Search for the cell housing the specified text and yield its (x, y) center coordinate. 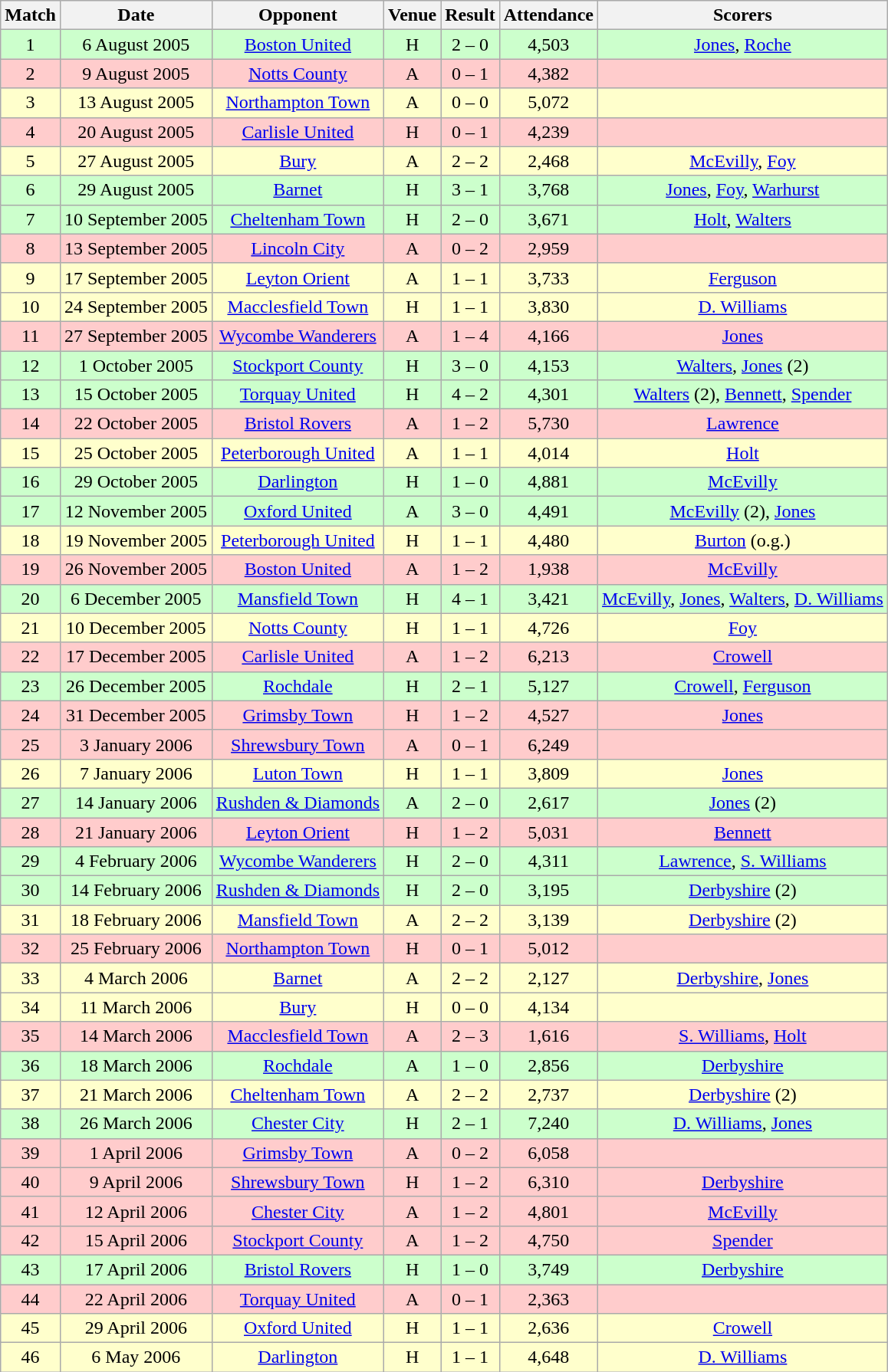
13 (31, 395)
Date (136, 15)
2,959 (548, 248)
4,491 (548, 511)
22 October 2005 (136, 424)
9 August 2005 (136, 74)
2,468 (548, 161)
Jones, Roche (743, 44)
3,421 (548, 599)
20 August 2005 (136, 132)
Lincoln City (298, 248)
27 September 2005 (136, 336)
Walters, Jones (2) (743, 366)
2,636 (548, 1328)
15 October 2005 (136, 395)
4,726 (548, 628)
18 March 2006 (136, 1065)
4,239 (548, 132)
46 (31, 1357)
Burton (o.g.) (743, 540)
29 October 2005 (136, 482)
29 April 2006 (136, 1328)
2,856 (548, 1065)
Foy (743, 628)
3 (31, 103)
44 (31, 1299)
1 (31, 44)
20 (31, 599)
27 August 2005 (136, 161)
5,127 (548, 686)
Scorers (743, 15)
14 (31, 424)
4 (31, 132)
42 (31, 1240)
28 (31, 832)
3,768 (548, 190)
7,240 (548, 1124)
1 October 2005 (136, 366)
Opponent (298, 15)
22 (31, 657)
5,730 (548, 424)
3 January 2006 (136, 744)
6,213 (548, 657)
14 February 2006 (136, 891)
Attendance (548, 15)
31 December 2005 (136, 715)
Holt (743, 453)
3,733 (548, 277)
1 – 4 (470, 336)
10 (31, 307)
4,382 (548, 74)
4,881 (548, 482)
10 September 2005 (136, 219)
12 April 2006 (136, 1211)
23 (31, 686)
Lawrence (743, 424)
27 (31, 803)
41 (31, 1211)
3,671 (548, 219)
8 (31, 248)
4 – 2 (470, 395)
4,648 (548, 1357)
4,153 (548, 366)
26 December 2005 (136, 686)
Result (470, 15)
1,616 (548, 1036)
25 February 2006 (136, 949)
4 February 2006 (136, 862)
17 (31, 511)
30 (31, 891)
McEvilly, Foy (743, 161)
35 (31, 1036)
4 March 2006 (136, 978)
Spender (743, 1240)
2,363 (548, 1299)
25 (31, 744)
6,310 (548, 1182)
5,072 (548, 103)
2,617 (548, 803)
13 August 2005 (136, 103)
26 March 2006 (136, 1124)
26 (31, 773)
6 December 2005 (136, 599)
22 April 2006 (136, 1299)
3,195 (548, 891)
Jones (2) (743, 803)
18 (31, 540)
Derbyshire, Jones (743, 978)
38 (31, 1124)
19 (31, 569)
4,750 (548, 1240)
1 April 2006 (136, 1153)
29 (31, 862)
36 (31, 1065)
3,749 (548, 1269)
11 March 2006 (136, 1007)
21 January 2006 (136, 832)
1,938 (548, 569)
16 (31, 482)
4,503 (548, 44)
Lawrence, S. Williams (743, 862)
4,801 (548, 1211)
12 (31, 366)
40 (31, 1182)
9 (31, 277)
Bennett (743, 832)
21 March 2006 (136, 1095)
34 (31, 1007)
45 (31, 1328)
Crowell, Ferguson (743, 686)
9 April 2006 (136, 1182)
13 September 2005 (136, 248)
2,127 (548, 978)
Luton Town (298, 773)
43 (31, 1269)
17 September 2005 (136, 277)
24 September 2005 (136, 307)
Match (31, 15)
14 January 2006 (136, 803)
McEvilly (2), Jones (743, 511)
33 (31, 978)
14 March 2006 (136, 1036)
3,809 (548, 773)
Holt, Walters (743, 219)
Venue (413, 15)
32 (31, 949)
Ferguson (743, 277)
6,058 (548, 1153)
25 October 2005 (136, 453)
2 (31, 74)
29 August 2005 (136, 190)
4,301 (548, 395)
4,014 (548, 453)
26 November 2005 (136, 569)
7 January 2006 (136, 773)
17 April 2006 (136, 1269)
6,249 (548, 744)
7 (31, 219)
4,311 (548, 862)
D. Williams, Jones (743, 1124)
17 December 2005 (136, 657)
4,480 (548, 540)
12 November 2005 (136, 511)
5 (31, 161)
3,139 (548, 920)
4,134 (548, 1007)
3 – 1 (470, 190)
5,012 (548, 949)
31 (31, 920)
24 (31, 715)
McEvilly, Jones, Walters, D. Williams (743, 599)
15 April 2006 (136, 1240)
19 November 2005 (136, 540)
11 (31, 336)
S. Williams, Holt (743, 1036)
15 (31, 453)
10 December 2005 (136, 628)
2 – 3 (470, 1036)
4 – 1 (470, 599)
4,527 (548, 715)
6 (31, 190)
Walters (2), Bennett, Spender (743, 395)
37 (31, 1095)
6 May 2006 (136, 1357)
Jones, Foy, Warhurst (743, 190)
5,031 (548, 832)
18 February 2006 (136, 920)
21 (31, 628)
2,737 (548, 1095)
39 (31, 1153)
4,166 (548, 336)
3,830 (548, 307)
6 August 2005 (136, 44)
